Pinpoint the cell where the given text exists, returning its [x, y] midpoint coordinate. 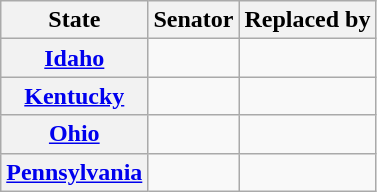
Senator [194, 20]
State [74, 20]
Kentucky [74, 96]
Ohio [74, 134]
Pennsylvania [74, 172]
Replaced by [308, 20]
Idaho [74, 58]
